Pinpoint the cell where the given text exists, returning its [x, y] midpoint coordinate. 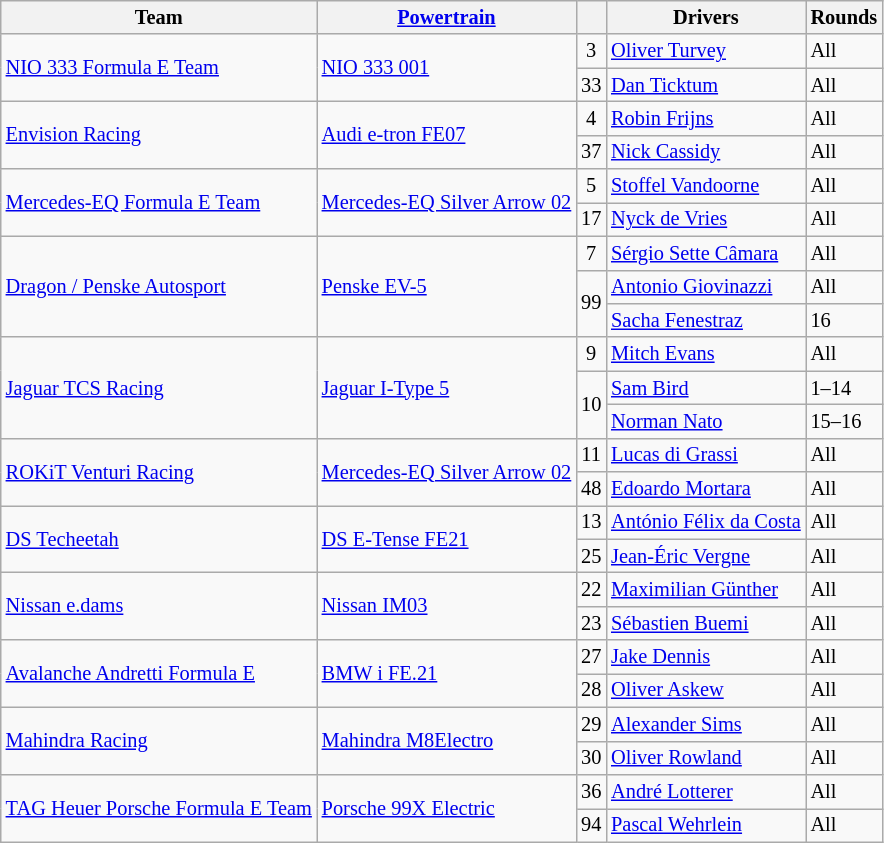
Oliver Rowland [706, 758]
TAG Heuer Porsche Formula E Team [159, 808]
13 [591, 522]
Porsche 99X Electric [446, 808]
Stoffel Vandoorne [706, 186]
Drivers [706, 17]
94 [591, 825]
BMW i FE.21 [446, 674]
Jaguar I-Type 5 [446, 388]
Edoardo Mortara [706, 489]
23 [591, 623]
DS E-Tense FE21 [446, 538]
Sérgio Sette Câmara [706, 253]
André Lotterer [706, 791]
Powertrain [446, 17]
99 [591, 304]
Rounds [844, 17]
Sacha Fenestraz [706, 320]
António Félix da Costa [706, 522]
Team [159, 17]
29 [591, 724]
30 [591, 758]
Nyck de Vries [706, 219]
Audi e-tron FE07 [446, 134]
Oliver Askew [706, 690]
7 [591, 253]
Robin Frijns [706, 118]
27 [591, 657]
NIO 333 001 [446, 68]
Sébastien Buemi [706, 623]
3 [591, 51]
Nissan IM03 [446, 606]
17 [591, 219]
Mahindra M8Electro [446, 740]
Jaguar TCS Racing [159, 388]
Mahindra Racing [159, 740]
Mitch Evans [706, 354]
33 [591, 85]
Alexander Sims [706, 724]
4 [591, 118]
36 [591, 791]
15–16 [844, 421]
DS Techeetah [159, 538]
10 [591, 404]
22 [591, 589]
Sam Bird [706, 388]
Pascal Wehrlein [706, 825]
37 [591, 152]
Lucas di Grassi [706, 455]
25 [591, 556]
48 [591, 489]
Nick Cassidy [706, 152]
Antonio Giovinazzi [706, 287]
Penske EV-5 [446, 286]
Maximilian Günther [706, 589]
1–14 [844, 388]
Avalanche Andretti Formula E [159, 674]
Jake Dennis [706, 657]
Mercedes-EQ Formula E Team [159, 202]
Oliver Turvey [706, 51]
NIO 333 Formula E Team [159, 68]
Envision Racing [159, 134]
28 [591, 690]
9 [591, 354]
Nissan e.dams [159, 606]
ROKiT Venturi Racing [159, 472]
Dan Ticktum [706, 85]
Jean-Éric Vergne [706, 556]
11 [591, 455]
5 [591, 186]
16 [844, 320]
Norman Nato [706, 421]
Dragon / Penske Autosport [159, 286]
